Search for the cell housing the specified text and yield its [x, y] center coordinate. 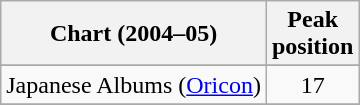
Peakposition [312, 34]
Chart (2004–05) [134, 34]
Japanese Albums (Oricon) [134, 85]
17 [312, 85]
